Determine the [X, Y] coordinate at the center of the cell enclosing the given text.  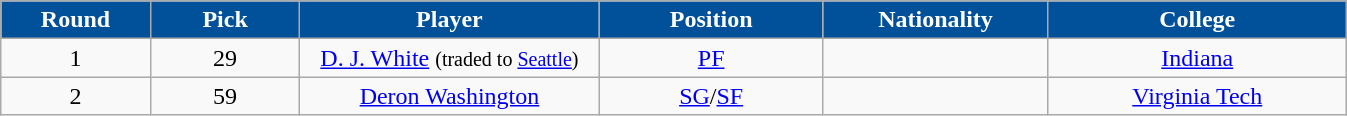
2 [76, 96]
Position [711, 20]
29 [225, 58]
59 [225, 96]
Player [450, 20]
College [1198, 20]
Virginia Tech [1198, 96]
Pick [225, 20]
D. J. White (traded to Seattle) [450, 58]
PF [711, 58]
1 [76, 58]
Indiana [1198, 58]
Nationality [935, 20]
SG/SF [711, 96]
Round [76, 20]
Deron Washington [450, 96]
